For the text-containing cell, return its midpoint in [x, y] coordinate format. 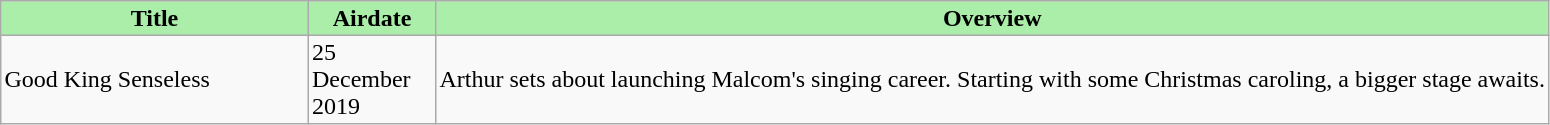
Airdate [372, 18]
Good King Senseless [155, 79]
Title [155, 18]
Overview [992, 18]
Arthur sets about launching Malcom's singing career. Starting with some Christmas caroling, a bigger stage awaits. [992, 79]
25 December 2019 [372, 79]
